Detect which cell encompasses the target text, then output its [x, y] center coordinate. 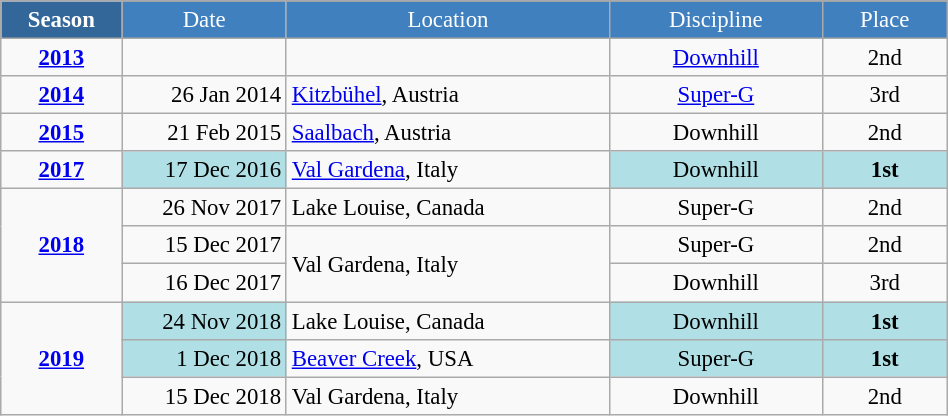
Place [884, 20]
2013 [62, 58]
Location [448, 20]
21 Feb 2015 [204, 133]
2017 [62, 170]
1 Dec 2018 [204, 358]
Kitzbühel, Austria [448, 95]
24 Nov 2018 [204, 321]
Discipline [716, 20]
26 Jan 2014 [204, 95]
15 Dec 2018 [204, 396]
26 Nov 2017 [204, 208]
Beaver Creek, USA [448, 358]
2015 [62, 133]
2014 [62, 95]
16 Dec 2017 [204, 283]
2019 [62, 358]
2018 [62, 246]
Saalbach, Austria [448, 133]
Season [62, 20]
15 Dec 2017 [204, 245]
Date [204, 20]
17 Dec 2016 [204, 170]
